Provide the (x, y) coordinate of the cell's center where the given text is located.  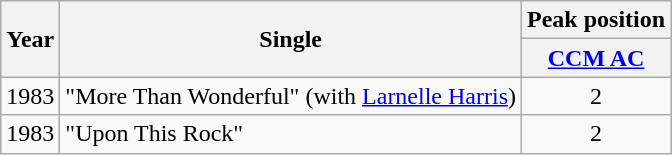
"More Than Wonderful" (with Larnelle Harris) (291, 96)
"Upon This Rock" (291, 134)
CCM AC (596, 58)
Single (291, 39)
Year (30, 39)
Peak position (596, 20)
